Capture the cell that displays the provided text and extract its (X, Y) central coordinate. 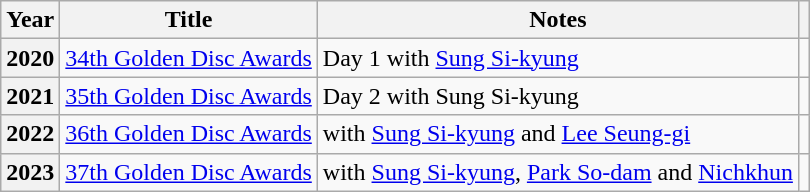
2021 (30, 96)
35th Golden Disc Awards (189, 96)
Year (30, 20)
Notes (558, 20)
34th Golden Disc Awards (189, 58)
Title (189, 20)
2023 (30, 172)
with Sung Si-kyung and Lee Seung-gi (558, 134)
37th Golden Disc Awards (189, 172)
36th Golden Disc Awards (189, 134)
with Sung Si-kyung, Park So-dam and Nichkhun (558, 172)
2020 (30, 58)
Day 2 with Sung Si-kyung (558, 96)
2022 (30, 134)
Day 1 with Sung Si-kyung (558, 58)
